Return [X, Y] of the center of cell containing provided text 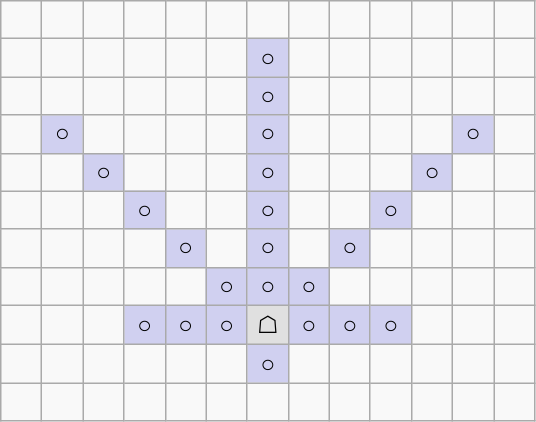
☖ [268, 325]
